Locate the cell with the specified text and output its (X, Y) center coordinate. 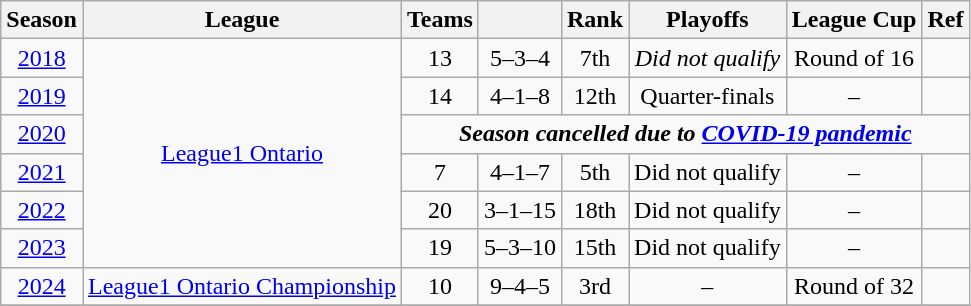
5–3–4 (520, 58)
Teams (440, 20)
League1 Ontario (242, 153)
League (242, 20)
Rank (594, 20)
2022 (42, 210)
5–3–10 (520, 248)
5th (594, 172)
Quarter-finals (708, 96)
2018 (42, 58)
3–1–15 (520, 210)
10 (440, 286)
2024 (42, 286)
20 (440, 210)
19 (440, 248)
14 (440, 96)
2023 (42, 248)
18th (594, 210)
12th (594, 96)
League1 Ontario Championship (242, 286)
Ref (946, 20)
9–4–5 (520, 286)
3rd (594, 286)
7th (594, 58)
13 (440, 58)
Playoffs (708, 20)
4–1–8 (520, 96)
4–1–7 (520, 172)
2020 (42, 134)
Season (42, 20)
Season cancelled due to COVID-19 pandemic (686, 134)
Round of 16 (854, 58)
League Cup (854, 20)
7 (440, 172)
15th (594, 248)
2019 (42, 96)
2021 (42, 172)
Round of 32 (854, 286)
